Scan for the cell matching the given text and deliver its (X, Y) coordinate at center. 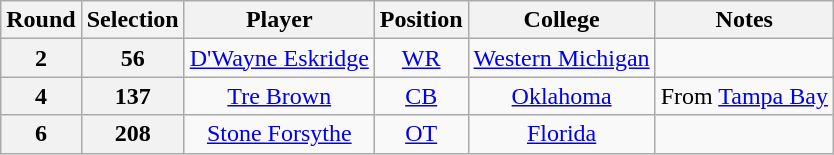
2 (41, 58)
Selection (132, 20)
137 (132, 96)
Player (279, 20)
From Tampa Bay (744, 96)
Tre Brown (279, 96)
Notes (744, 20)
Stone Forsythe (279, 134)
Western Michigan (562, 58)
WR (421, 58)
College (562, 20)
56 (132, 58)
D'Wayne Eskridge (279, 58)
Round (41, 20)
Position (421, 20)
Florida (562, 134)
Oklahoma (562, 96)
4 (41, 96)
6 (41, 134)
OT (421, 134)
CB (421, 96)
208 (132, 134)
